For the text-containing cell, return its midpoint in (X, Y) coordinate format. 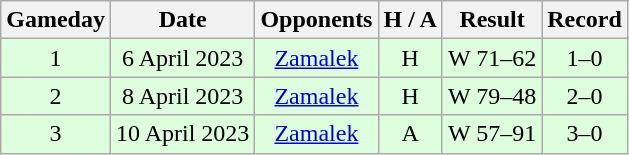
Opponents (316, 20)
1–0 (585, 58)
8 April 2023 (182, 96)
1 (56, 58)
W 71–62 (492, 58)
Result (492, 20)
2–0 (585, 96)
3–0 (585, 134)
Gameday (56, 20)
Date (182, 20)
2 (56, 96)
W 79–48 (492, 96)
W 57–91 (492, 134)
10 April 2023 (182, 134)
6 April 2023 (182, 58)
H / A (410, 20)
Record (585, 20)
A (410, 134)
3 (56, 134)
